For the text-containing cell, return its midpoint in (x, y) coordinate format. 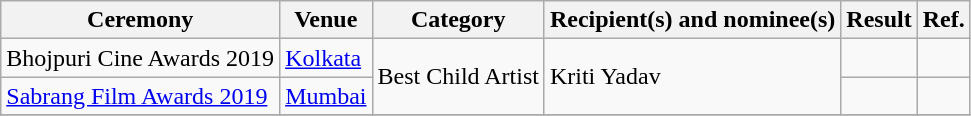
Venue (326, 20)
Category (458, 20)
Kriti Yadav (692, 77)
Mumbai (326, 96)
Kolkata (326, 58)
Result (879, 20)
Ref. (944, 20)
Best Child Artist (458, 77)
Recipient(s) and nominee(s) (692, 20)
Sabrang Film Awards 2019 (140, 96)
Ceremony (140, 20)
Bhojpuri Cine Awards 2019 (140, 58)
